Return (x, y) of the center of cell containing provided text 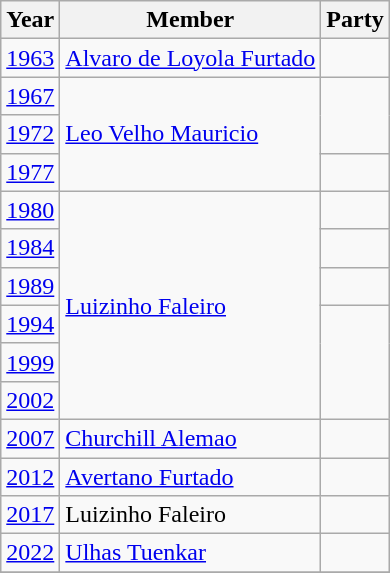
2012 (30, 477)
2007 (30, 438)
1972 (30, 134)
1963 (30, 58)
1999 (30, 362)
1994 (30, 324)
Member (190, 20)
Leo Velho Mauricio (190, 134)
Year (30, 20)
Party (355, 20)
Alvaro de Loyola Furtado (190, 58)
1984 (30, 248)
Avertano Furtado (190, 477)
Churchill Alemao (190, 438)
1977 (30, 172)
1967 (30, 96)
Ulhas Tuenkar (190, 553)
1980 (30, 210)
2022 (30, 553)
2002 (30, 400)
1989 (30, 286)
2017 (30, 515)
